Output the [x, y] coordinate of the center of the cell containing the given text.  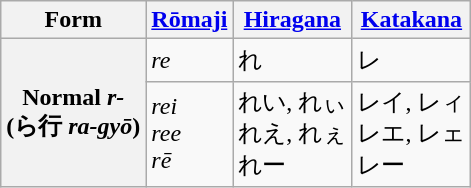
Rōmaji [190, 20]
re [190, 60]
Normal r-(ら行 ra-gyō) [74, 113]
reireerē [190, 134]
レイ, レィレエ, レェレー [412, 134]
Hiragana [292, 20]
れ [292, 60]
れい, れぃれえ, れぇれー [292, 134]
Form [74, 20]
レ [412, 60]
Katakana [412, 20]
